Capture the cell that displays the provided text and extract its (x, y) central coordinate. 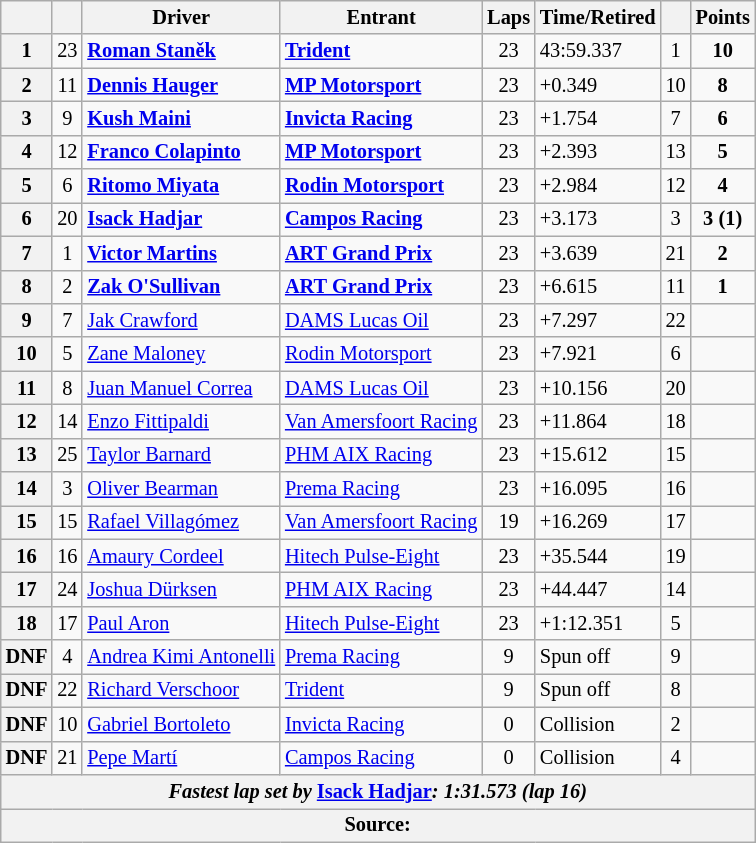
25 (67, 455)
Andrea Kimi Antonelli (181, 657)
Paul Aron (181, 623)
Isack Hadjar (181, 219)
Jak Crawford (181, 320)
24 (67, 589)
+35.544 (598, 556)
+0.349 (598, 85)
Juan Manuel Correa (181, 388)
+6.615 (598, 287)
+1:12.351 (598, 623)
+11.864 (598, 421)
+2.393 (598, 152)
+7.297 (598, 320)
+16.095 (598, 489)
Amaury Cordeel (181, 556)
+15.612 (598, 455)
Kush Maini (181, 118)
Roman Staněk (181, 51)
Rafael Villagómez (181, 522)
Ritomo Miyata (181, 186)
Time/Retired (598, 17)
Victor Martins (181, 253)
Zane Maloney (181, 354)
43:59.337 (598, 51)
3 (1) (723, 219)
Taylor Barnard (181, 455)
Source: (378, 825)
+44.447 (598, 589)
Fastest lap set by Isack Hadjar: 1:31.573 (lap 16) (378, 791)
+1.754 (598, 118)
Points (723, 17)
Entrant (381, 17)
Joshua Dürksen (181, 589)
+3.173 (598, 219)
+3.639 (598, 253)
Driver (181, 17)
Pepe Martí (181, 758)
+16.269 (598, 522)
Richard Verschoor (181, 690)
Oliver Bearman (181, 489)
Laps (508, 17)
Dennis Hauger (181, 85)
+2.984 (598, 186)
+10.156 (598, 388)
Franco Colapinto (181, 152)
+7.921 (598, 354)
Enzo Fittipaldi (181, 421)
Gabriel Bortoleto (181, 724)
Zak O'Sullivan (181, 287)
